Return the [x, y] coordinate for the center point of the cell that contains the specified text.  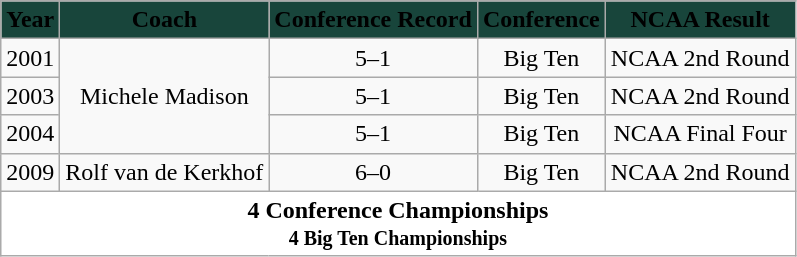
2001 [30, 58]
4 Conference Championships 4 Big Ten Championships [398, 224]
Michele Madison [164, 96]
Rolf van de Kerkhof [164, 172]
2009 [30, 172]
2003 [30, 96]
2004 [30, 134]
Conference [541, 20]
NCAA Result [700, 20]
Coach [164, 20]
6–0 [374, 172]
Conference Record [374, 20]
NCAA Final Four [700, 134]
Year [30, 20]
